Return the (x, y) coordinate for the center point of the cell that contains the specified text.  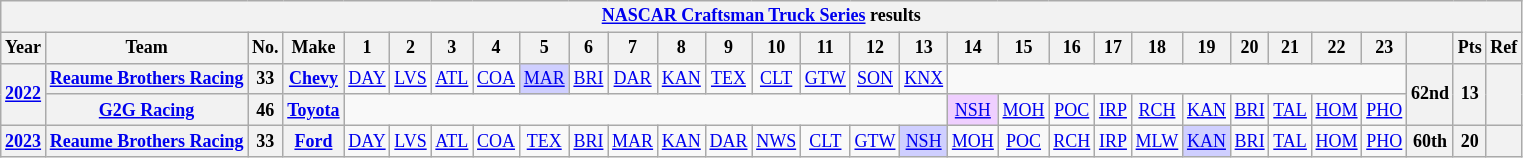
NWS (776, 140)
15 (1024, 48)
21 (1290, 48)
12 (875, 48)
4 (496, 48)
Toyota (314, 110)
Ref (1504, 48)
5 (544, 48)
2022 (24, 94)
2 (410, 48)
G2G Racing (146, 110)
3 (452, 48)
1 (367, 48)
KNX (924, 78)
17 (1114, 48)
Chevy (314, 78)
60th (1430, 140)
Pts (1470, 48)
No. (266, 48)
8 (681, 48)
10 (776, 48)
14 (972, 48)
62nd (1430, 94)
Team (146, 48)
SON (875, 78)
6 (588, 48)
Ford (314, 140)
NASCAR Craftsman Truck Series results (762, 16)
Year (24, 48)
Make (314, 48)
2023 (24, 140)
16 (1072, 48)
18 (1156, 48)
46 (266, 110)
19 (1207, 48)
11 (825, 48)
9 (728, 48)
23 (1384, 48)
22 (1336, 48)
MLW (1156, 140)
7 (633, 48)
